Return the (x, y) coordinate for the center point of the cell that contains the specified text.  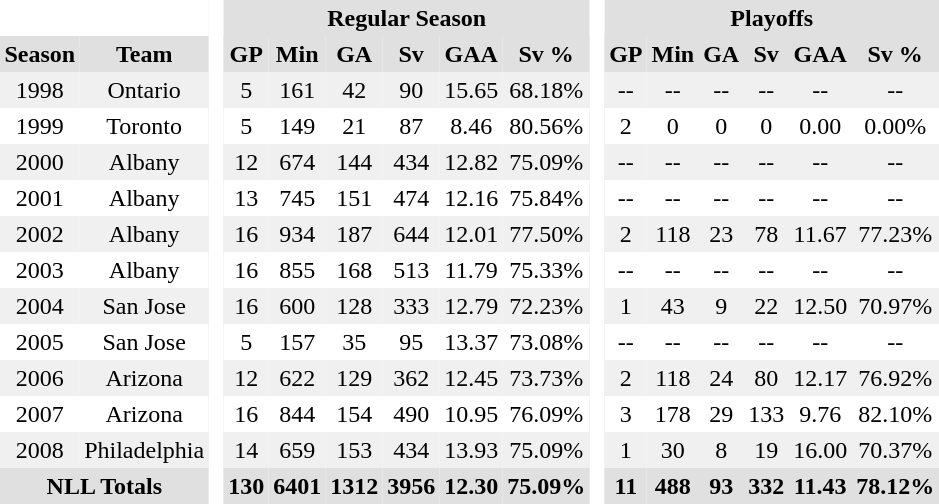
659 (298, 450)
12.50 (820, 306)
77.23% (896, 234)
16.00 (820, 450)
12.16 (472, 198)
934 (298, 234)
2002 (40, 234)
8.46 (472, 126)
187 (354, 234)
82.10% (896, 414)
21 (354, 126)
75.84% (546, 198)
490 (412, 414)
2000 (40, 162)
2007 (40, 414)
9 (722, 306)
168 (354, 270)
29 (722, 414)
Regular Season (407, 18)
622 (298, 378)
153 (354, 450)
130 (246, 486)
2008 (40, 450)
12.79 (472, 306)
2005 (40, 342)
15.65 (472, 90)
8 (722, 450)
3 (626, 414)
333 (412, 306)
73.73% (546, 378)
144 (354, 162)
30 (673, 450)
95 (412, 342)
13 (246, 198)
35 (354, 342)
78.12% (896, 486)
75.33% (546, 270)
Ontario (144, 90)
42 (354, 90)
NLL Totals (104, 486)
90 (412, 90)
178 (673, 414)
76.09% (546, 414)
22 (766, 306)
0.00 (820, 126)
68.18% (546, 90)
11 (626, 486)
12.01 (472, 234)
0.00% (896, 126)
70.97% (896, 306)
Toronto (144, 126)
72.23% (546, 306)
Team (144, 54)
70.37% (896, 450)
161 (298, 90)
19 (766, 450)
362 (412, 378)
77.50% (546, 234)
1999 (40, 126)
Season (40, 54)
674 (298, 162)
844 (298, 414)
43 (673, 306)
745 (298, 198)
80 (766, 378)
12.17 (820, 378)
154 (354, 414)
600 (298, 306)
93 (722, 486)
488 (673, 486)
11.43 (820, 486)
11.67 (820, 234)
12.30 (472, 486)
1998 (40, 90)
332 (766, 486)
12.45 (472, 378)
133 (766, 414)
2006 (40, 378)
76.92% (896, 378)
9.76 (820, 414)
12.82 (472, 162)
2003 (40, 270)
13.93 (472, 450)
24 (722, 378)
87 (412, 126)
Philadelphia (144, 450)
14 (246, 450)
474 (412, 198)
157 (298, 342)
23 (722, 234)
Playoffs (772, 18)
10.95 (472, 414)
73.08% (546, 342)
855 (298, 270)
2001 (40, 198)
78 (766, 234)
13.37 (472, 342)
80.56% (546, 126)
151 (354, 198)
128 (354, 306)
2004 (40, 306)
6401 (298, 486)
1312 (354, 486)
11.79 (472, 270)
129 (354, 378)
644 (412, 234)
149 (298, 126)
513 (412, 270)
3956 (412, 486)
